Extract the [x, y] coordinate from the center of the cell holding the provided text.  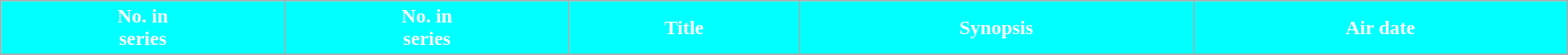
Title [684, 28]
Air date [1380, 28]
Synopsis [996, 28]
